Extract the [X, Y] coordinate from the center of the cell holding the provided text.  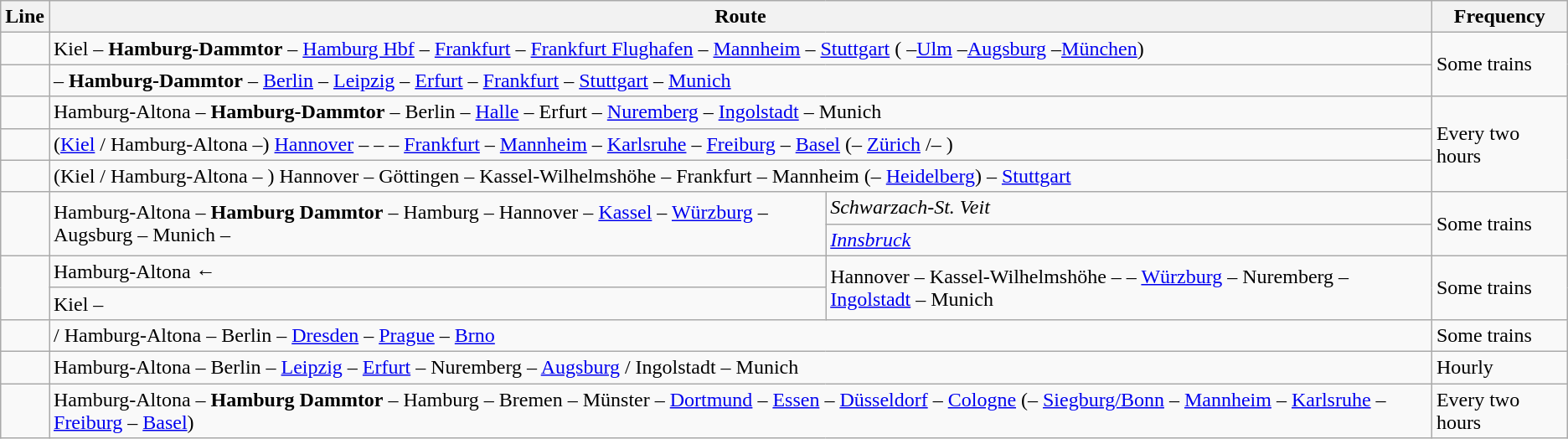
Hamburg-Altona – Hamburg Dammtor – Hamburg – Hannover – Kassel – Würzburg – Augsburg – Munich – [437, 224]
Hamburg-Altona – Hamburg-Dammtor – Berlin – Halle – Erfurt – Nuremberg – Ingolstadt – Munich [740, 112]
Frequency [1499, 17]
Hourly [1499, 367]
– Hamburg-Dammtor – Berlin – Leipzig – Erfurt – Frankfurt – Stuttgart – Munich [740, 80]
Route [740, 17]
Kiel – [437, 303]
Schwarzach-St. Veit [1129, 208]
/ Hamburg-Altona – Berlin – Dresden – Prague – Brno [740, 335]
Kiel – Hamburg-Dammtor – Hamburg Hbf – Frankfurt – Frankfurt Flughafen – Mannheim – Stuttgart ( –Ulm –Augsburg –München) [740, 49]
Hamburg-Altona – Berlin – Leipzig – Erfurt – Nuremberg – Augsburg / Ingolstadt – Munich [740, 367]
Hamburg-Altona ← [437, 271]
Line [25, 17]
Innsbruck [1129, 240]
(Kiel / Hamburg-Altona –) Hannover – – – Frankfurt – Mannheim – Karlsruhe – Freiburg – Basel (– Zürich /– ) [740, 144]
Hannover – Kassel-Wilhelmshöhe – – Würzburg – Nuremberg – Ingolstadt – Munich [1129, 287]
(Kiel / Hamburg-Altona – ) Hannover – Göttingen – Kassel-Wilhelmshöhe – Frankfurt – Mannheim (– Heidelberg) – Stuttgart [740, 176]
